Scan for the cell matching the given text and deliver its [x, y] coordinate at center. 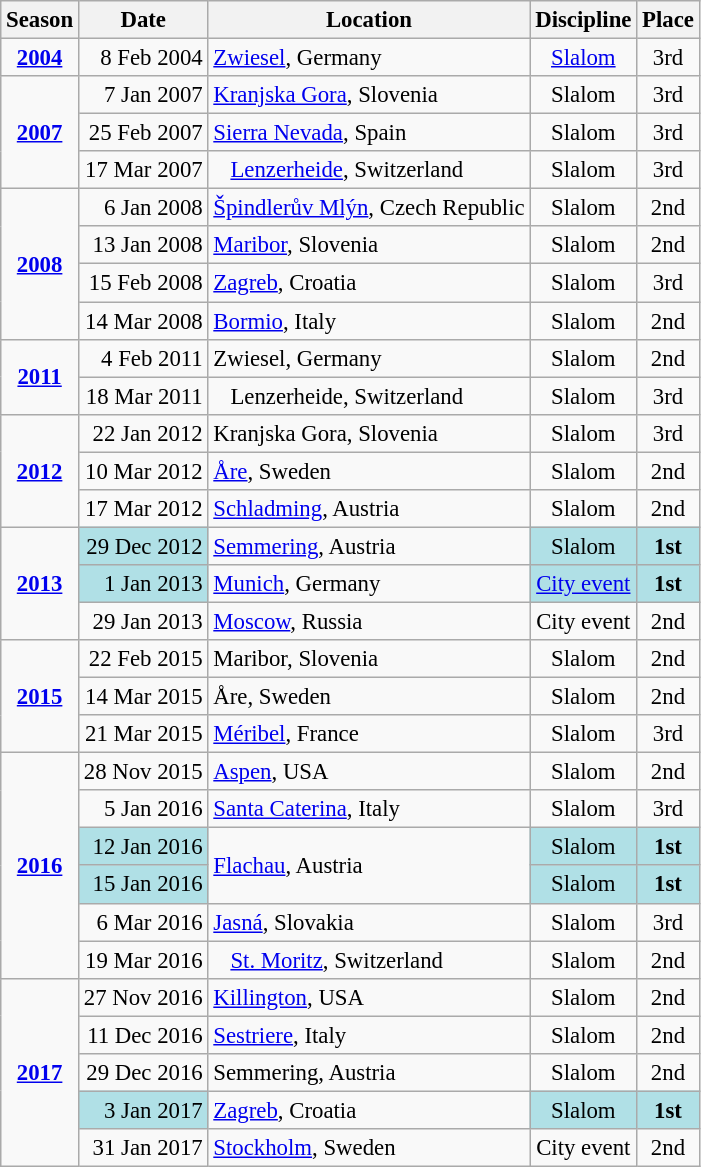
Moscow, Russia [369, 621]
2016 [40, 866]
2013 [40, 584]
22 Feb 2015 [143, 659]
Aspen, USA [369, 772]
17 Mar 2007 [143, 170]
2008 [40, 264]
18 Mar 2011 [143, 396]
2011 [40, 376]
Munich, Germany [369, 584]
10 Mar 2012 [143, 471]
29 Dec 2016 [143, 1073]
Killington, USA [369, 997]
3 Jan 2017 [143, 1110]
St. Moritz, Switzerland [369, 960]
Santa Caterina, Italy [369, 809]
25 Feb 2007 [143, 133]
14 Mar 2008 [143, 321]
Discipline [584, 20]
Méribel, France [369, 734]
19 Mar 2016 [143, 960]
Flachau, Austria [369, 866]
6 Jan 2008 [143, 208]
Sierra Nevada, Spain [369, 133]
Place [668, 20]
Bormio, Italy [369, 321]
22 Jan 2012 [143, 433]
12 Jan 2016 [143, 847]
Date [143, 20]
Jasná, Slovakia [369, 922]
2012 [40, 470]
2015 [40, 696]
29 Jan 2013 [143, 621]
Špindlerův Mlýn, Czech Republic [369, 208]
17 Mar 2012 [143, 509]
14 Mar 2015 [143, 697]
28 Nov 2015 [143, 772]
13 Jan 2008 [143, 245]
15 Jan 2016 [143, 885]
21 Mar 2015 [143, 734]
2017 [40, 1072]
8 Feb 2004 [143, 58]
29 Dec 2012 [143, 546]
5 Jan 2016 [143, 809]
Sestriere, Italy [369, 1035]
2004 [40, 58]
1 Jan 2013 [143, 584]
6 Mar 2016 [143, 922]
7 Jan 2007 [143, 95]
Season [40, 20]
Schladming, Austria [369, 509]
Stockholm, Sweden [369, 1148]
2007 [40, 132]
4 Feb 2011 [143, 358]
15 Feb 2008 [143, 283]
27 Nov 2016 [143, 997]
11 Dec 2016 [143, 1035]
31 Jan 2017 [143, 1148]
Location [369, 20]
